Provide the (X, Y) coordinate of the cell's center where the given text is located.  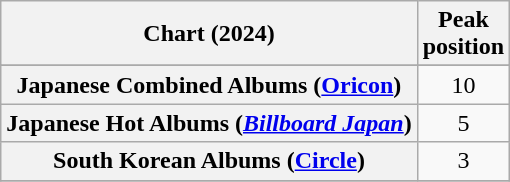
South Korean Albums (Circle) (209, 161)
Japanese Combined Albums (Oricon) (209, 85)
10 (463, 85)
Japanese Hot Albums (Billboard Japan) (209, 123)
3 (463, 161)
5 (463, 123)
Chart (2024) (209, 34)
Peakposition (463, 34)
